Extract the (x, y) coordinate from the center of the cell holding the provided text.  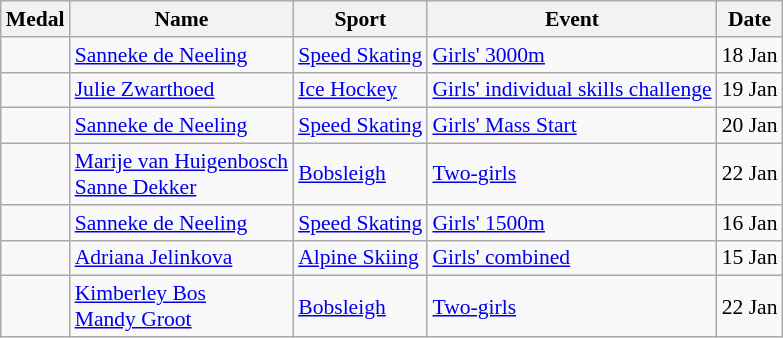
Girls' individual skills challenge (572, 90)
Name (182, 19)
19 Jan (750, 90)
Girls' Mass Start (572, 126)
Ice Hockey (360, 90)
Medal (36, 19)
Adriana Jelinkova (182, 258)
Julie Zwarthoed (182, 90)
15 Jan (750, 258)
Alpine Skiing (360, 258)
16 Jan (750, 223)
18 Jan (750, 55)
Kimberley BosMandy Groot (182, 306)
Date (750, 19)
Marije van HuigenboschSanne Dekker (182, 174)
Girls' 3000m (572, 55)
20 Jan (750, 126)
Sport (360, 19)
Girls' combined (572, 258)
Girls' 1500m (572, 223)
Event (572, 19)
